Provide the [x, y] coordinate of the cell's center where the given text is located.  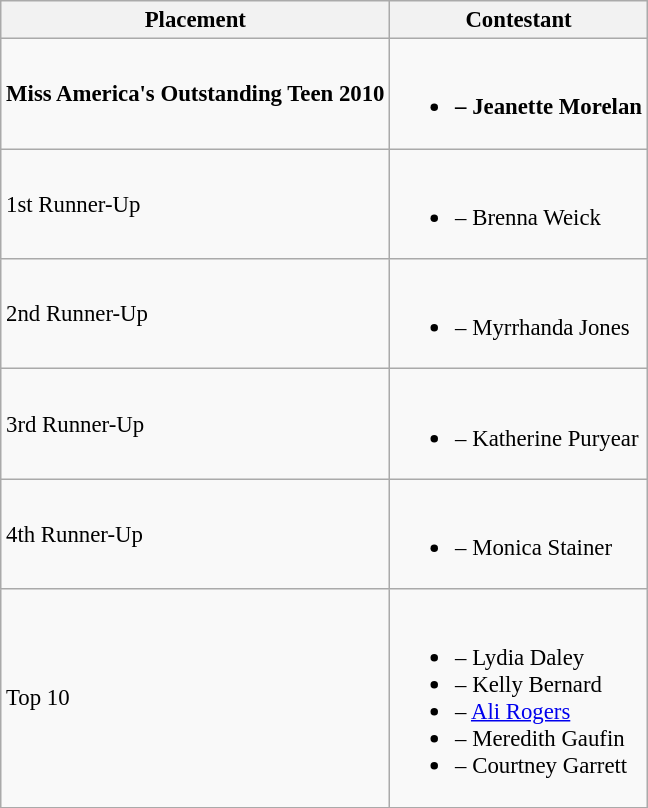
2nd Runner-Up [196, 314]
Placement [196, 20]
3rd Runner-Up [196, 424]
– Katherine Puryear [518, 424]
– Brenna Weick [518, 204]
Contestant [518, 20]
1st Runner-Up [196, 204]
4th Runner-Up [196, 534]
Miss America's Outstanding Teen 2010 [196, 94]
– Monica Stainer [518, 534]
– Myrrhanda Jones [518, 314]
Top 10 [196, 698]
– Lydia Daley – Kelly Bernard – Ali Rogers – Meredith Gaufin – Courtney Garrett [518, 698]
– Jeanette Morelan [518, 94]
